Return (x, y) of the center of cell containing provided text 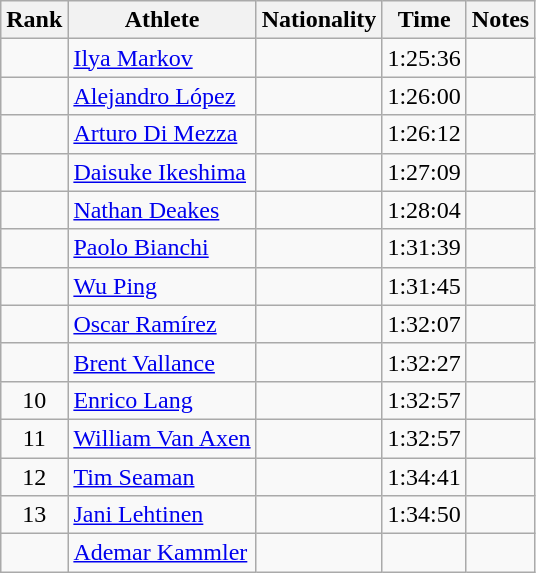
1:25:36 (424, 58)
1:31:45 (424, 286)
Alejandro López (162, 96)
Oscar Ramírez (162, 324)
Enrico Lang (162, 400)
Arturo Di Mezza (162, 134)
1:28:04 (424, 210)
1:34:50 (424, 515)
Ilya Markov (162, 58)
12 (34, 477)
Notes (500, 20)
1:32:07 (424, 324)
Wu Ping (162, 286)
Athlete (162, 20)
Brent Vallance (162, 362)
1:26:00 (424, 96)
Time (424, 20)
Ademar Kammler (162, 553)
Tim Seaman (162, 477)
Nationality (319, 20)
1:26:12 (424, 134)
Rank (34, 20)
Paolo Bianchi (162, 248)
1:31:39 (424, 248)
1:27:09 (424, 172)
1:32:27 (424, 362)
13 (34, 515)
William Van Axen (162, 438)
10 (34, 400)
Jani Lehtinen (162, 515)
1:34:41 (424, 477)
11 (34, 438)
Daisuke Ikeshima (162, 172)
Nathan Deakes (162, 210)
